Capture the cell that displays the provided text and extract its [X, Y] central coordinate. 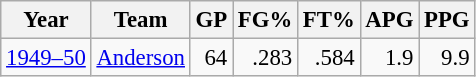
.584 [330, 58]
FT% [330, 20]
APG [390, 20]
64 [211, 58]
.283 [264, 58]
Year [46, 20]
Team [140, 20]
Anderson [140, 58]
1949–50 [46, 58]
GP [211, 20]
PPG [447, 20]
1.9 [390, 58]
FG% [264, 20]
9.9 [447, 58]
